Return the (x, y) coordinate for the center point of the cell that contains the specified text.  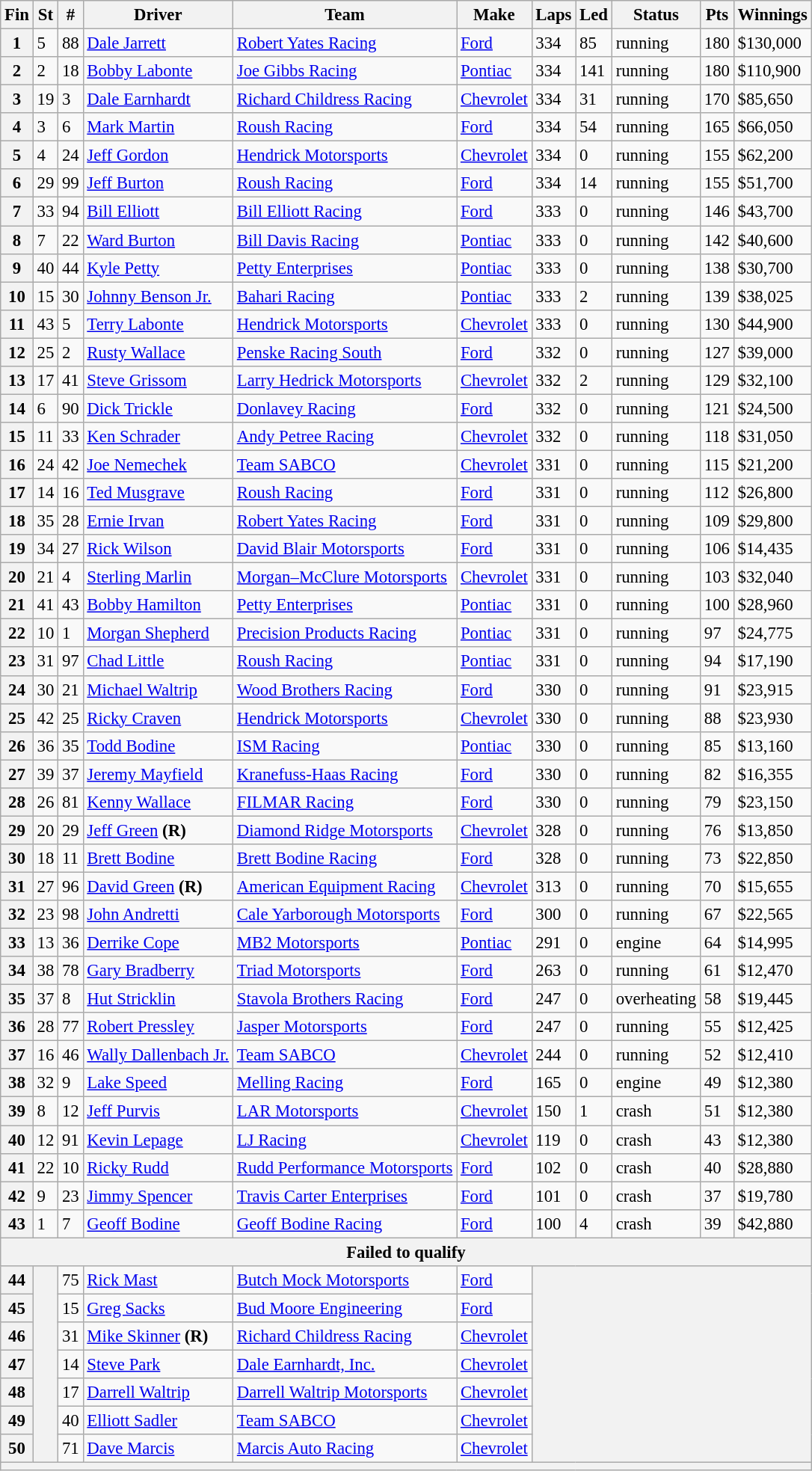
300 (553, 915)
$62,200 (772, 156)
106 (716, 549)
MB2 Motorsports (344, 943)
Wally Dallenbach Jr. (158, 1055)
Todd Bodine (158, 746)
50 (17, 1449)
Winnings (772, 15)
Darrell Waltrip (158, 1392)
Rick Mast (158, 1280)
$40,600 (772, 240)
Joe Gibbs Racing (344, 71)
52 (716, 1055)
Larry Hedrick Motorsports (344, 381)
$13,160 (772, 746)
Jimmy Spencer (158, 1196)
Jeff Gordon (158, 156)
Dale Earnhardt (158, 99)
Jeff Burton (158, 183)
Ricky Rudd (158, 1167)
American Equipment Racing (344, 886)
313 (553, 886)
Rick Wilson (158, 549)
Derrike Cope (158, 943)
Melling Racing (344, 1084)
$12,410 (772, 1055)
Bobby Labonte (158, 71)
Lake Speed (158, 1084)
Penske Racing South (344, 352)
Diamond Ridge Motorsports (344, 830)
$29,800 (772, 521)
$110,900 (772, 71)
Robert Pressley (158, 1027)
Cale Yarborough Motorsports (344, 915)
Hut Stricklin (158, 999)
Ward Burton (158, 240)
$21,200 (772, 464)
Jeremy Mayfield (158, 774)
Bill Elliott (158, 212)
Rusty Wallace (158, 352)
Terry Labonte (158, 324)
47 (17, 1364)
99 (70, 183)
Ricky Craven (158, 718)
Gary Bradberry (158, 971)
115 (716, 464)
$51,700 (772, 183)
54 (594, 127)
$44,900 (772, 324)
77 (70, 1027)
150 (553, 1111)
170 (716, 99)
$130,000 (772, 43)
$23,150 (772, 802)
Bahari Racing (344, 296)
141 (594, 71)
109 (716, 521)
82 (716, 774)
Bill Elliott Racing (344, 212)
$16,355 (772, 774)
$23,930 (772, 718)
$32,040 (772, 577)
$43,700 (772, 212)
121 (716, 408)
$26,800 (772, 493)
Jasper Motorsports (344, 1027)
$14,435 (772, 549)
Mike Skinner (R) (158, 1336)
Fin (17, 15)
58 (716, 999)
Laps (553, 15)
$12,470 (772, 971)
Travis Carter Enterprises (344, 1196)
Chad Little (158, 662)
90 (70, 408)
Driver (158, 15)
David Green (R) (158, 886)
78 (70, 971)
Sterling Marlin (158, 577)
Ted Musgrave (158, 493)
Andy Petree Racing (344, 437)
Joe Nemechek (158, 464)
Dave Marcis (158, 1449)
$17,190 (772, 662)
Darrell Waltrip Motorsports (344, 1392)
FILMAR Racing (344, 802)
244 (553, 1055)
Bobby Hamilton (158, 605)
Greg Sacks (158, 1308)
61 (716, 971)
76 (716, 830)
Rudd Performance Motorsports (344, 1167)
Donlavey Racing (344, 408)
55 (716, 1027)
102 (553, 1167)
Precision Products Racing (344, 633)
LJ Racing (344, 1140)
81 (70, 802)
Steve Park (158, 1364)
64 (716, 943)
Stavola Brothers Racing (344, 999)
70 (716, 886)
71 (70, 1449)
75 (70, 1280)
130 (716, 324)
$22,565 (772, 915)
Kranefuss-Haas Racing (344, 774)
$23,915 (772, 690)
Kevin Lepage (158, 1140)
$31,050 (772, 437)
$12,425 (772, 1027)
$85,650 (772, 99)
$24,500 (772, 408)
$22,850 (772, 859)
Dick Trickle (158, 408)
# (70, 15)
Geoff Bodine (158, 1223)
291 (553, 943)
112 (716, 493)
Brett Bodine Racing (344, 859)
Ernie Irvan (158, 521)
Elliott Sadler (158, 1421)
Bill Davis Racing (344, 240)
Michael Waltrip (158, 690)
263 (553, 971)
David Blair Motorsports (344, 549)
LAR Motorsports (344, 1111)
Geoff Bodine Racing (344, 1223)
Ken Schrader (158, 437)
101 (553, 1196)
$32,100 (772, 381)
$14,995 (772, 943)
Bud Moore Engineering (344, 1308)
67 (716, 915)
overheating (656, 999)
Jeff Purvis (158, 1111)
$39,000 (772, 352)
Failed to qualify (406, 1252)
Butch Mock Motorsports (344, 1280)
$66,050 (772, 127)
Led (594, 15)
Wood Brothers Racing (344, 690)
Brett Bodine (158, 859)
Johnny Benson Jr. (158, 296)
51 (716, 1111)
119 (553, 1140)
$28,880 (772, 1167)
$19,445 (772, 999)
Morgan–McClure Motorsports (344, 577)
Jeff Green (R) (158, 830)
129 (716, 381)
127 (716, 352)
Kyle Petty (158, 268)
$13,850 (772, 830)
Dale Jarrett (158, 43)
$19,780 (772, 1196)
$38,025 (772, 296)
Make (494, 15)
96 (70, 886)
Morgan Shepherd (158, 633)
Triad Motorsports (344, 971)
Marcis Auto Racing (344, 1449)
$24,775 (772, 633)
73 (716, 859)
$15,655 (772, 886)
98 (70, 915)
79 (716, 802)
146 (716, 212)
Pts (716, 15)
Status (656, 15)
$42,880 (772, 1223)
Team (344, 15)
$30,700 (772, 268)
138 (716, 268)
$28,960 (772, 605)
142 (716, 240)
139 (716, 296)
Kenny Wallace (158, 802)
St (45, 15)
48 (17, 1392)
Dale Earnhardt, Inc. (344, 1364)
45 (17, 1308)
Mark Martin (158, 127)
Steve Grissom (158, 381)
118 (716, 437)
ISM Racing (344, 746)
John Andretti (158, 915)
103 (716, 577)
